Find where the given text appears and provide that cell's center as (X, Y) coordinate. 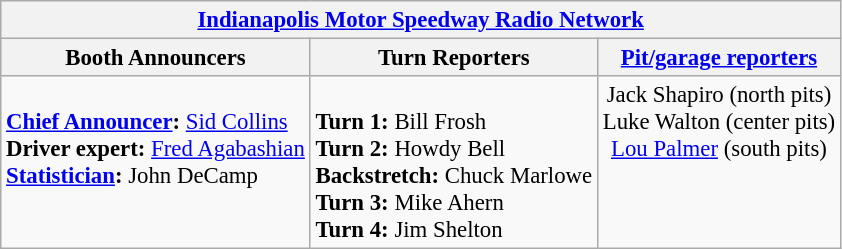
Indianapolis Motor Speedway Radio Network (421, 20)
Jack Shapiro (north pits)Luke Walton (center pits)Lou Palmer (south pits) (718, 162)
Turn 1: Bill Frosh Turn 2: Howdy Bell Backstretch: Chuck Marlowe Turn 3: Mike Ahern Turn 4: Jim Shelton (454, 162)
Chief Announcer: Sid Collins Driver expert: Fred Agabashian Statistician: John DeCamp (156, 162)
Pit/garage reporters (718, 58)
Turn Reporters (454, 58)
Booth Announcers (156, 58)
